Identify which cell holds the provided text, then report its (X, Y) central coordinate. 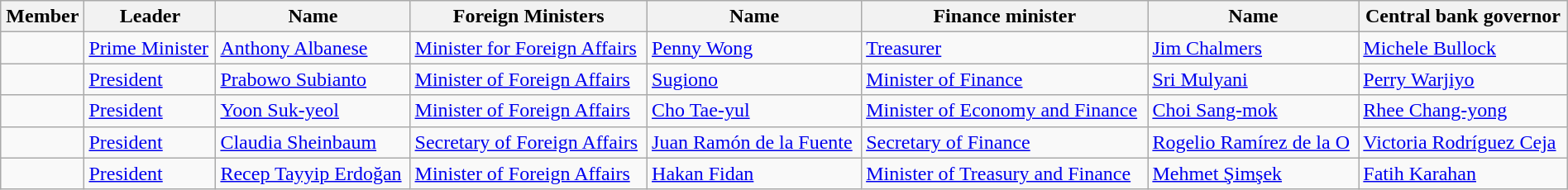
Perry Warjiyo (1463, 79)
Penny Wong (754, 48)
Rogelio Ramírez de la O (1254, 142)
Central bank governor (1463, 17)
Anthony Albanese (313, 48)
Claudia Sheinbaum (313, 142)
Foreign Ministers (529, 17)
Secretary of Finance (1005, 142)
Minister of Economy and Finance (1005, 111)
Sri Mulyani (1254, 79)
Yoon Suk-yeol (313, 111)
Prabowo Subianto (313, 79)
Member (43, 17)
Rhee Chang-yong (1463, 111)
Juan Ramón de la Fuente (754, 142)
Treasurer (1005, 48)
Cho Tae-yul (754, 111)
Sugiono (754, 79)
Leader (151, 17)
Minister of Finance (1005, 79)
Secretary of Foreign Affairs (529, 142)
Minister for Foreign Affairs (529, 48)
Michele Bullock (1463, 48)
Jim Chalmers (1254, 48)
Prime Minister (151, 48)
Mehmet Şimşek (1254, 173)
Hakan Fidan (754, 173)
Victoria Rodríguez Ceja (1463, 142)
Choi Sang-mok (1254, 111)
Fatih Karahan (1463, 173)
Minister of Treasury and Finance (1005, 173)
Recep Tayyip Erdoğan (313, 173)
Finance minister (1005, 17)
